Identify which cell holds the provided text, then report its (X, Y) central coordinate. 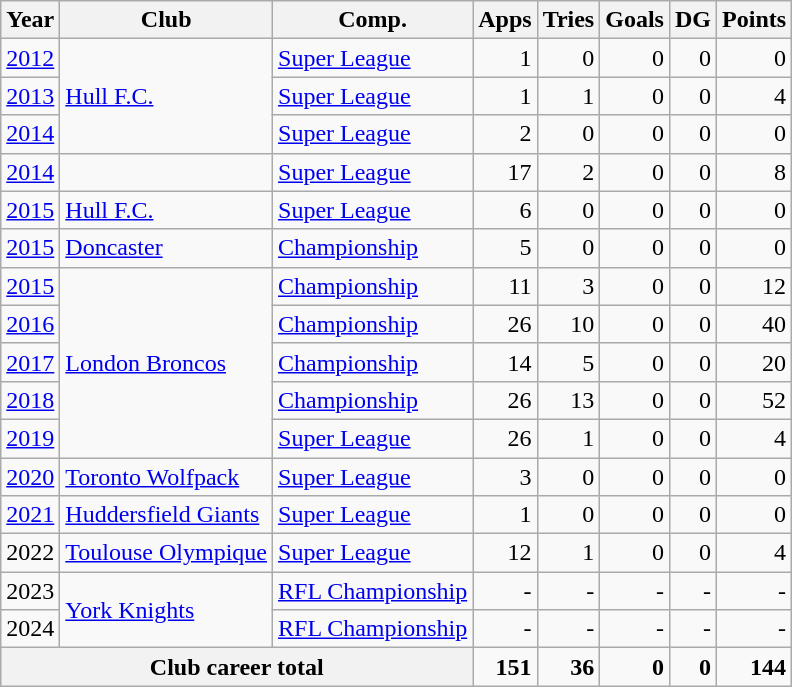
Doncaster (166, 248)
20 (754, 362)
Goals (635, 20)
2019 (30, 438)
Club career total (237, 667)
2016 (30, 324)
17 (505, 172)
14 (505, 362)
11 (505, 286)
Club (166, 20)
Year (30, 20)
Points (754, 20)
8 (754, 172)
York Knights (166, 610)
2022 (30, 553)
36 (568, 667)
10 (568, 324)
Huddersfield Giants (166, 515)
DG (692, 20)
2018 (30, 400)
2013 (30, 96)
2017 (30, 362)
2012 (30, 58)
Apps (505, 20)
2024 (30, 629)
Tries (568, 20)
6 (505, 210)
London Broncos (166, 362)
144 (754, 667)
13 (568, 400)
151 (505, 667)
Toulouse Olympique (166, 553)
2023 (30, 591)
52 (754, 400)
2020 (30, 477)
Toronto Wolfpack (166, 477)
40 (754, 324)
2021 (30, 515)
Comp. (373, 20)
